Detect which cell encompasses the target text, then output its (X, Y) center coordinate. 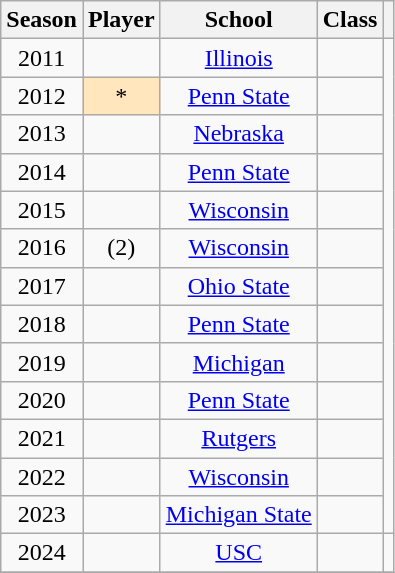
Michigan State (238, 515)
2022 (42, 477)
2023 (42, 515)
2024 (42, 553)
2020 (42, 400)
2017 (42, 286)
2021 (42, 438)
2016 (42, 248)
(2) (121, 248)
Rutgers (238, 438)
2014 (42, 172)
2011 (42, 58)
2018 (42, 324)
USC (238, 553)
Illinois (238, 58)
2012 (42, 96)
2013 (42, 134)
2019 (42, 362)
Season (42, 20)
School (238, 20)
Ohio State (238, 286)
2015 (42, 210)
* (121, 96)
Michigan (238, 362)
Nebraska (238, 134)
Player (121, 20)
Class (350, 20)
